Detect which cell encompasses the target text, then output its (x, y) center coordinate. 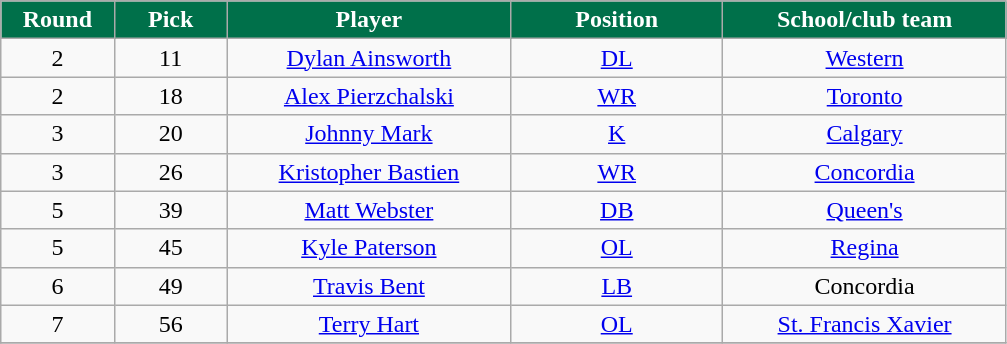
Johnny Mark (368, 134)
Matt Webster (368, 210)
Round (58, 20)
K (617, 134)
Dylan Ainsworth (368, 58)
Terry Hart (368, 324)
Position (617, 20)
Regina (864, 248)
56 (170, 324)
Toronto (864, 96)
DL (617, 58)
18 (170, 96)
Pick (170, 20)
Kristopher Bastien (368, 172)
Travis Bent (368, 286)
39 (170, 210)
LB (617, 286)
11 (170, 58)
Player (368, 20)
Western (864, 58)
49 (170, 286)
Calgary (864, 134)
7 (58, 324)
6 (58, 286)
20 (170, 134)
St. Francis Xavier (864, 324)
DB (617, 210)
26 (170, 172)
School/club team (864, 20)
Kyle Paterson (368, 248)
Alex Pierzchalski (368, 96)
Queen's (864, 210)
45 (170, 248)
